For the text-containing cell, return its midpoint in (x, y) coordinate format. 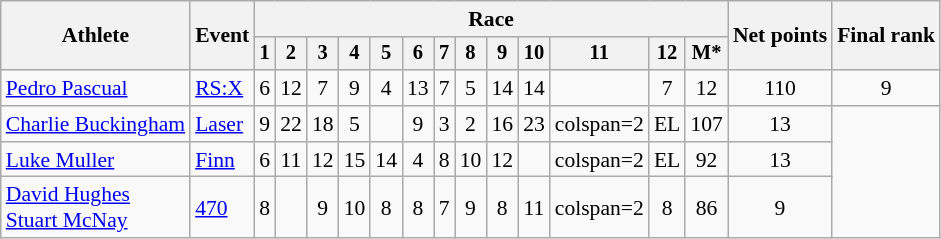
David HughesStuart McNay (96, 208)
Luke Muller (96, 160)
RS:X (222, 88)
23 (534, 124)
Charlie Buckingham (96, 124)
Net points (780, 36)
1 (264, 54)
Athlete (96, 36)
Race (491, 19)
92 (706, 160)
Laser (222, 124)
16 (502, 124)
22 (291, 124)
110 (780, 88)
470 (222, 208)
Event (222, 36)
Pedro Pascual (96, 88)
107 (706, 124)
18 (323, 124)
M* (706, 54)
86 (706, 208)
Finn (222, 160)
Final rank (886, 36)
15 (355, 160)
